Provide the [x, y] coordinate of the cell's center where the given text is located.  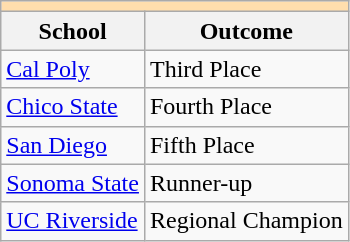
Fourth Place [246, 107]
Regional Champion [246, 221]
San Diego [73, 145]
Fifth Place [246, 145]
School [73, 31]
Third Place [246, 69]
Outcome [246, 31]
Runner-up [246, 183]
Cal Poly [73, 69]
Chico State [73, 107]
UC Riverside [73, 221]
Sonoma State [73, 183]
